Provide the (x, y) coordinate of the cell's center where the given text is located.  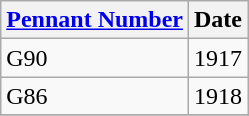
G86 (95, 96)
Date (218, 20)
Pennant Number (95, 20)
G90 (95, 58)
1917 (218, 58)
1918 (218, 96)
